Capture the cell that displays the provided text and extract its [x, y] central coordinate. 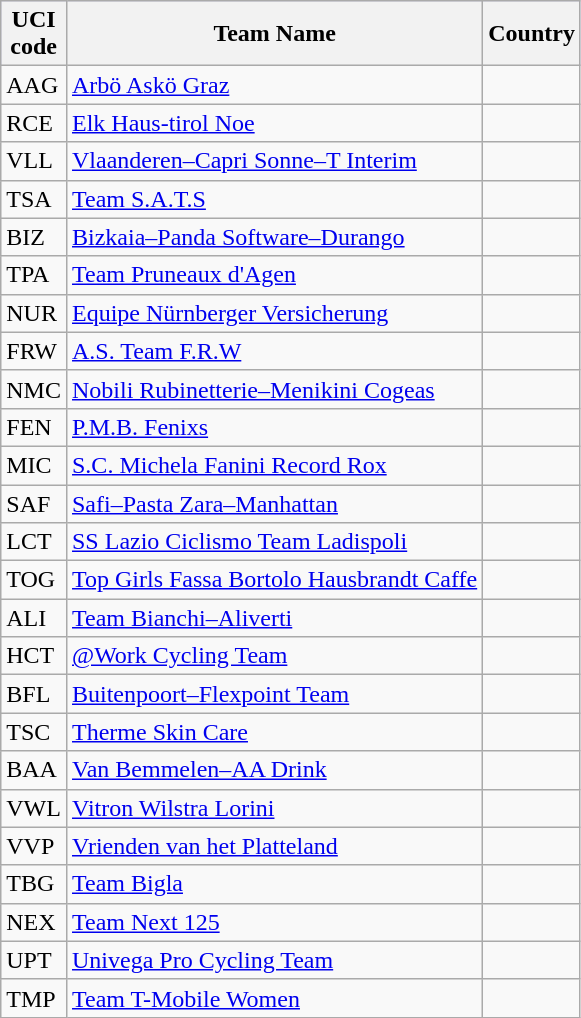
Buitenpoort–Flexpoint Team [274, 694]
TSC [34, 732]
Team Bigla [274, 884]
Univega Pro Cycling Team [274, 960]
Arbö Askö Graz [274, 85]
BIZ [34, 237]
Van Bemmelen–AA Drink [274, 770]
Nobili Rubinetterie–Menikini Cogeas [274, 389]
Bizkaia–Panda Software–Durango [274, 237]
Team Name [274, 34]
BAA [34, 770]
Top Girls Fassa Bortolo Hausbrandt Caffe [274, 580]
FRW [34, 351]
Team Next 125 [274, 922]
FEN [34, 427]
NMC [34, 389]
Team Bianchi–Aliverti [274, 618]
VVP [34, 846]
SAF [34, 503]
SS Lazio Ciclismo Team Ladispoli [274, 542]
ALI [34, 618]
VLL [34, 161]
TOG [34, 580]
Team S.A.T.S [274, 199]
AAG [34, 85]
Country [532, 34]
VWL [34, 808]
TMP [34, 998]
P.M.B. Fenixs [274, 427]
UCIcode [34, 34]
HCT [34, 656]
UPT [34, 960]
Vrienden van het Platteland [274, 846]
Vitron Wilstra Lorini [274, 808]
RCE [34, 123]
TBG [34, 884]
Equipe Nürnberger Versicherung [274, 313]
Safi–Pasta Zara–Manhattan [274, 503]
Elk Haus-tirol Noe [274, 123]
A.S. Team F.R.W [274, 351]
LCT [34, 542]
@Work Cycling Team [274, 656]
S.C. Michela Fanini Record Rox [274, 465]
Team Pruneaux d'Agen [274, 275]
TPA [34, 275]
Vlaanderen–Capri Sonne–T Interim [274, 161]
TSA [34, 199]
BFL [34, 694]
Therme Skin Care [274, 732]
NUR [34, 313]
Team T-Mobile Women [274, 998]
NEX [34, 922]
MIC [34, 465]
